Locate the cell with the specified text and output its [X, Y] center coordinate. 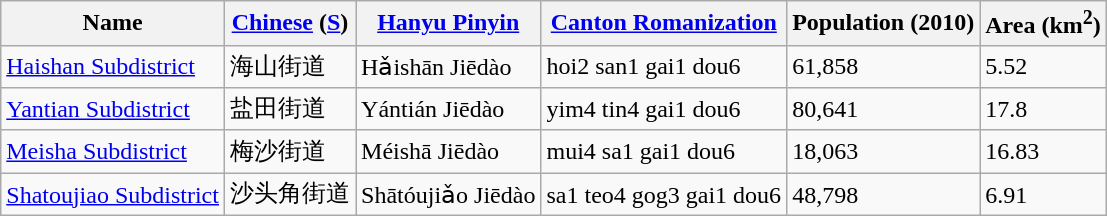
盐田街道 [290, 110]
Canton Romanization [664, 24]
Méishā Jiēdào [448, 152]
Haishan Subdistrict [113, 66]
hoi2 san1 gai1 dou6 [664, 66]
sa1 teo4 gog3 gai1 dou6 [664, 194]
Area (km2) [1044, 24]
Yántián Jiēdào [448, 110]
17.8 [1044, 110]
18,063 [884, 152]
80,641 [884, 110]
5.52 [1044, 66]
61,858 [884, 66]
16.83 [1044, 152]
48,798 [884, 194]
Yantian Subdistrict [113, 110]
海山街道 [290, 66]
6.91 [1044, 194]
Shatoujiao Subdistrict [113, 194]
Hǎishān Jiēdào [448, 66]
Chinese (S) [290, 24]
Meisha Subdistrict [113, 152]
Population (2010) [884, 24]
沙头角街道 [290, 194]
Hanyu Pinyin [448, 24]
yim4 tin4 gai1 dou6 [664, 110]
mui4 sa1 gai1 dou6 [664, 152]
梅沙街道 [290, 152]
Shātóujiǎo Jiēdào [448, 194]
Name [113, 24]
